Return the [X, Y] coordinate for the center point of the cell that contains the specified text.  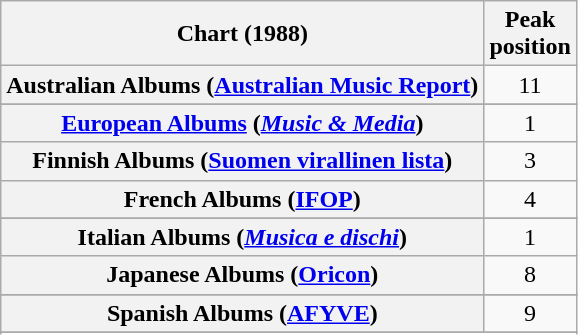
Spanish Albums (AFYVE) [242, 313]
Italian Albums (Musica e dischi) [242, 237]
Chart (1988) [242, 34]
9 [530, 313]
11 [530, 85]
Australian Albums (Australian Music Report) [242, 85]
8 [530, 275]
Finnish Albums (Suomen virallinen lista) [242, 161]
French Albums (IFOP) [242, 199]
4 [530, 199]
European Albums (Music & Media) [242, 123]
Japanese Albums (Oricon) [242, 275]
3 [530, 161]
Peakposition [530, 34]
